Determine the [X, Y] coordinate at the center of the cell enclosing the given text.  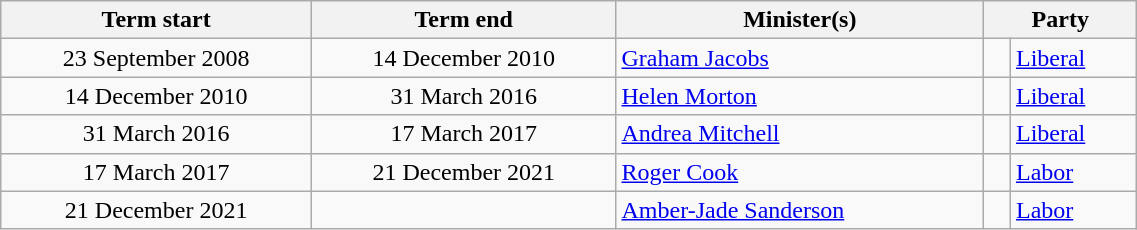
Graham Jacobs [800, 58]
Minister(s) [800, 20]
Andrea Mitchell [800, 134]
Helen Morton [800, 96]
Term end [464, 20]
23 September 2008 [156, 58]
Party [1060, 20]
Roger Cook [800, 172]
Amber-Jade Sanderson [800, 210]
Term start [156, 20]
